Extract the [X, Y] coordinate from the center of the cell holding the provided text.  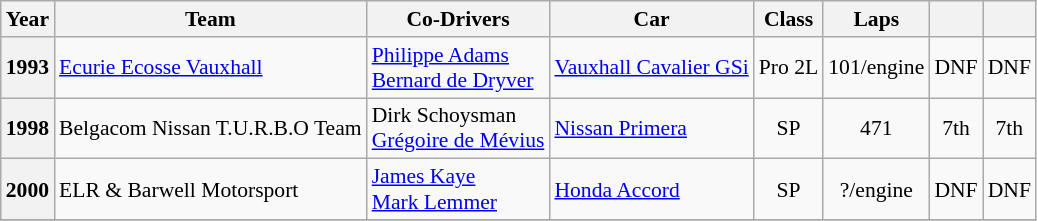
1998 [28, 128]
Class [788, 19]
Year [28, 19]
Team [210, 19]
2000 [28, 190]
Belgacom Nissan T.U.R.B.O Team [210, 128]
101/engine [876, 68]
1993 [28, 68]
James Kaye Mark Lemmer [458, 190]
Pro 2L [788, 68]
Laps [876, 19]
?/engine [876, 190]
471 [876, 128]
Philippe Adams Bernard de Dryver [458, 68]
Car [651, 19]
ELR & Barwell Motorsport [210, 190]
Dirk Schoysman Grégoire de Mévius [458, 128]
Ecurie Ecosse Vauxhall [210, 68]
Vauxhall Cavalier GSi [651, 68]
Co-Drivers [458, 19]
Honda Accord [651, 190]
Nissan Primera [651, 128]
